Determine the [X, Y] coordinate at the center of the cell enclosing the given text.  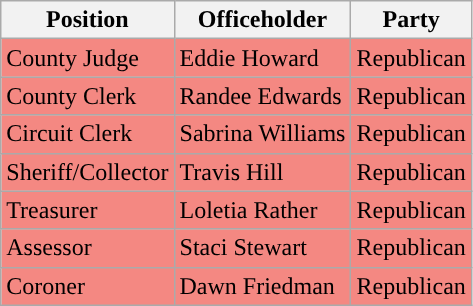
County Judge [88, 58]
Staci Stewart [262, 248]
Circuit Clerk [88, 134]
Eddie Howard [262, 58]
Assessor [88, 248]
Coroner [88, 286]
Sabrina Williams [262, 134]
Loletia Rather [262, 210]
County Clerk [88, 96]
Treasurer [88, 210]
Officeholder [262, 20]
Sheriff/Collector [88, 172]
Party [411, 20]
Randee Edwards [262, 96]
Travis Hill [262, 172]
Dawn Friedman [262, 286]
Position [88, 20]
